Output the (X, Y) coordinate of the center of the cell containing the given text.  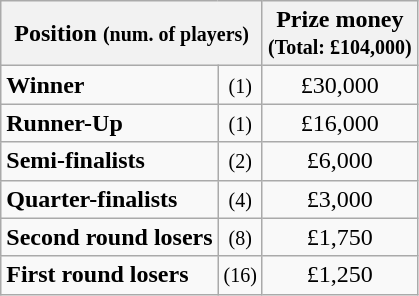
Second round losers (110, 237)
Position (num. of players) (132, 34)
(2) (240, 161)
£1,750 (340, 237)
£1,250 (340, 275)
First round losers (110, 275)
Prize money(Total: £104,000) (340, 34)
£30,000 (340, 85)
(4) (240, 199)
£3,000 (340, 199)
£16,000 (340, 123)
Runner-Up (110, 123)
£6,000 (340, 161)
Quarter-finalists (110, 199)
Winner (110, 85)
(8) (240, 237)
Semi-finalists (110, 161)
(16) (240, 275)
